Detect which cell encompasses the target text, then output its (X, Y) center coordinate. 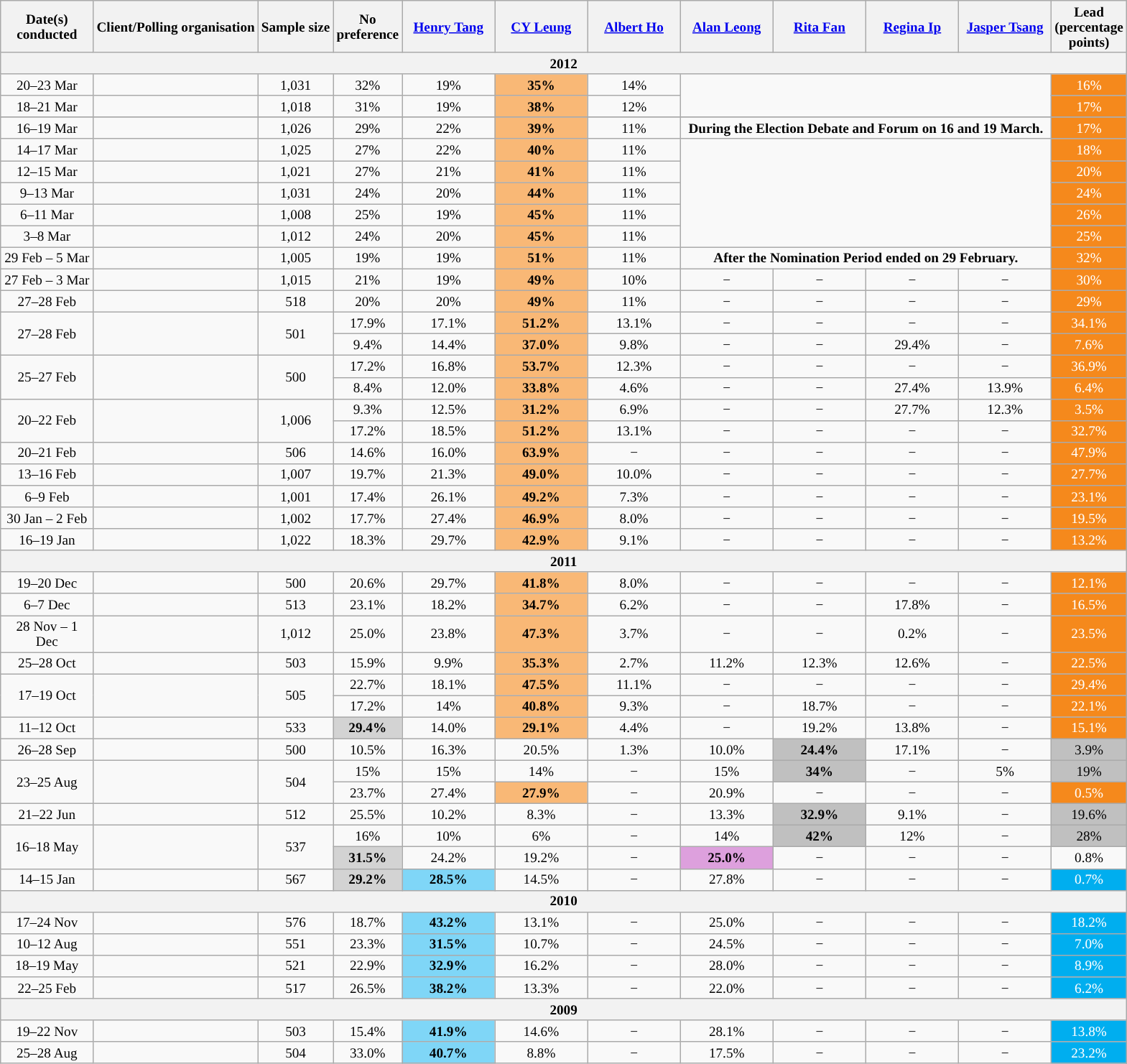
41.9% (448, 1031)
46.9% (542, 518)
38% (542, 106)
Lead(percentagepoints) (1089, 27)
16.2% (542, 966)
1,005 (296, 258)
35% (542, 85)
24.5% (727, 944)
27.9% (542, 792)
Regina Ip (912, 27)
19.6% (1089, 814)
11.1% (634, 685)
567 (296, 879)
34.7% (542, 604)
16–18 May (47, 847)
17.4% (368, 496)
36.9% (1089, 366)
28.0% (727, 966)
13.2% (1089, 540)
42.9% (542, 540)
34% (819, 771)
1,002 (296, 518)
4.6% (634, 388)
43.2% (448, 922)
14.5% (542, 879)
18–19 May (47, 966)
551 (296, 944)
518 (296, 301)
CY Leung (542, 27)
26% (1089, 215)
41% (542, 171)
2.7% (634, 662)
47.5% (542, 685)
8.4% (368, 388)
6–7 Dec (47, 604)
29.1% (542, 728)
1,008 (296, 215)
20–22 Feb (47, 420)
17.8% (912, 604)
13.9% (1006, 388)
10–12 Aug (47, 944)
22.5% (1089, 662)
33.8% (542, 388)
12–15 Mar (47, 171)
576 (296, 922)
11.2% (727, 662)
Date(s)conducted (47, 27)
0.5% (1089, 792)
34.1% (1089, 323)
1.3% (634, 749)
8.9% (1089, 966)
42% (819, 836)
6.4% (1089, 388)
512 (296, 814)
19.7% (368, 474)
31% (368, 106)
0.2% (912, 634)
6–9 Feb (47, 496)
14–15 Jan (47, 879)
517 (296, 988)
17.9% (368, 323)
537 (296, 847)
1,015 (296, 279)
23.7% (368, 792)
During the Election Debate and Forum on 16 and 19 March. (866, 128)
20.6% (368, 583)
25–28 Oct (47, 662)
20–23 Mar (47, 85)
6.9% (634, 410)
Client/Polling organisation (175, 27)
1,006 (296, 420)
16–19 Jan (47, 540)
16.0% (448, 453)
38.2% (448, 988)
39% (542, 128)
17.7% (368, 518)
8.8% (542, 1053)
16.3% (448, 749)
23–25 Aug (47, 782)
23.2% (1089, 1053)
3.5% (1089, 410)
4.4% (634, 728)
21–22 Jun (47, 814)
22.0% (727, 988)
24.4% (819, 749)
1,025 (296, 149)
41.8% (542, 583)
27.8% (727, 879)
9.9% (448, 662)
26.1% (448, 496)
20.5% (542, 749)
2011 (564, 561)
3.9% (1089, 749)
24.2% (448, 858)
22.1% (1089, 706)
521 (296, 966)
16.8% (448, 366)
9.4% (368, 345)
19.5% (1089, 518)
33.0% (368, 1053)
Henry Tang (448, 27)
40% (542, 149)
17–19 Oct (47, 695)
47.9% (1089, 453)
22.9% (368, 966)
505 (296, 695)
29 Feb – 5 Mar (47, 258)
15.1% (1089, 728)
23.3% (368, 944)
3–8 Mar (47, 236)
28% (1089, 836)
13–16 Feb (47, 474)
23.5% (1089, 634)
21.3% (448, 474)
9.8% (634, 345)
Sample size (296, 27)
513 (296, 604)
7.6% (1089, 345)
23.8% (448, 634)
16.5% (1089, 604)
Rita Fan (819, 27)
35.3% (542, 662)
12.6% (912, 662)
5% (1006, 771)
20–21 Feb (47, 453)
19–20 Dec (47, 583)
32.7% (1089, 431)
1,026 (296, 128)
18% (1089, 149)
15.9% (368, 662)
25–28 Aug (47, 1053)
7.3% (634, 496)
29.2% (368, 879)
1,007 (296, 474)
14–17 Mar (47, 149)
63.9% (542, 453)
7.0% (1089, 944)
14.4% (448, 345)
19–22 Nov (47, 1031)
11–12 Oct (47, 728)
40.8% (542, 706)
8.3% (542, 814)
0.8% (1089, 858)
20.9% (727, 792)
Alan Leong (727, 27)
47.3% (542, 634)
17–24 Nov (47, 922)
9–13 Mar (47, 193)
6–11 Mar (47, 215)
14.0% (448, 728)
2012 (564, 63)
Nopreference (368, 27)
10.2% (448, 814)
28 Nov – 1 Dec (47, 634)
3.7% (634, 634)
6% (542, 836)
30 Jan – 2 Feb (47, 518)
40.7% (448, 1053)
1,021 (296, 171)
1,022 (296, 540)
18.1% (448, 685)
501 (296, 333)
After the Nomination Period ended on 29 February. (866, 258)
27 Feb – 3 Mar (47, 279)
18–21 Mar (47, 106)
49.2% (542, 496)
30% (1089, 279)
10.7% (542, 944)
10.5% (368, 749)
12.0% (448, 388)
1,018 (296, 106)
0.7% (1089, 879)
26–28 Sep (47, 749)
51% (542, 258)
2010 (564, 901)
17.5% (727, 1053)
15.4% (368, 1031)
Jasper Tsang (1006, 27)
Albert Ho (634, 27)
44% (542, 193)
12.5% (448, 410)
22–25 Feb (47, 988)
53.7% (542, 366)
49.0% (542, 474)
25–27 Feb (47, 377)
18.5% (448, 431)
18.3% (368, 540)
2009 (564, 1009)
12.1% (1089, 583)
26.5% (368, 988)
22.7% (368, 685)
37.0% (542, 345)
1,001 (296, 496)
31.2% (542, 410)
28.5% (448, 879)
25.5% (368, 814)
533 (296, 728)
28.1% (727, 1031)
506 (296, 453)
16–19 Mar (47, 128)
